Capture the cell that displays the provided text and extract its [X, Y] central coordinate. 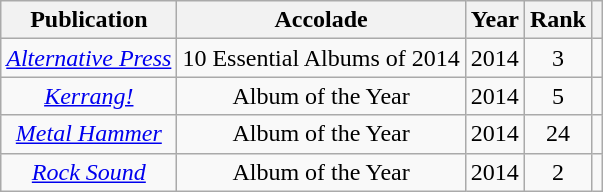
Accolade [321, 20]
Year [494, 20]
Rock Sound [89, 172]
3 [558, 58]
2 [558, 172]
5 [558, 96]
24 [558, 134]
Publication [89, 20]
10 Essential Albums of 2014 [321, 58]
Alternative Press [89, 58]
Kerrang! [89, 96]
Rank [558, 20]
Metal Hammer [89, 134]
